Pinpoint the cell where the given text exists, returning its (x, y) midpoint coordinate. 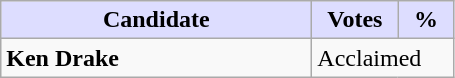
Ken Drake (156, 58)
Acclaimed (383, 58)
% (426, 20)
Candidate (156, 20)
Votes (355, 20)
